From the cell containing the given text, extract its center point as (x, y) coordinate. 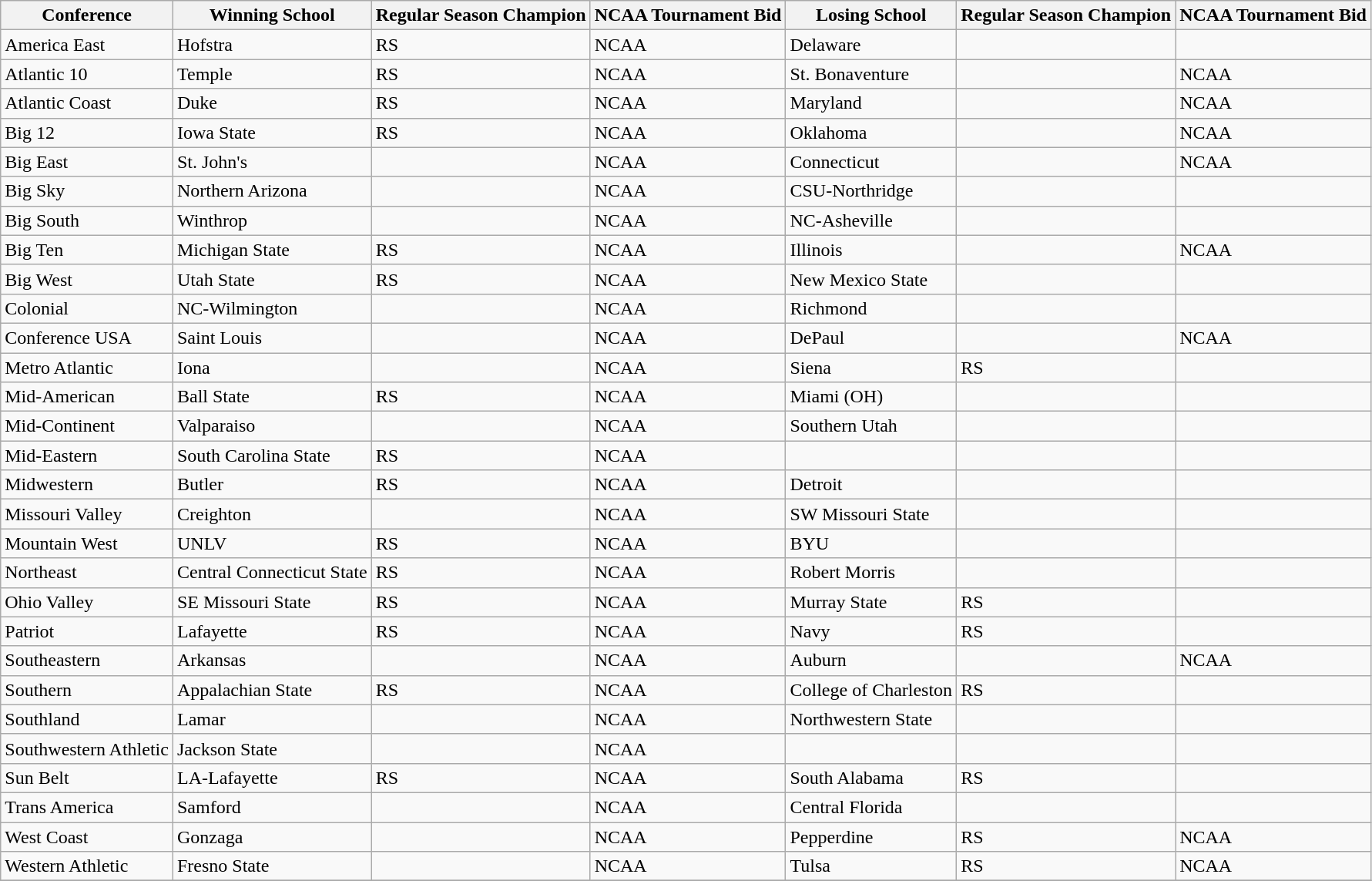
Navy (871, 631)
Siena (871, 368)
LA-Lafayette (272, 778)
Big West (87, 279)
Pepperdine (871, 836)
Midwestern (87, 485)
Detroit (871, 485)
St. John's (272, 162)
Big East (87, 162)
Duke (272, 103)
Delaware (871, 45)
Hofstra (272, 45)
Maryland (871, 103)
Metro Atlantic (87, 368)
Northwestern State (871, 719)
Saint Louis (272, 338)
Losing School (871, 15)
St. Bonaventure (871, 74)
West Coast (87, 836)
Northern Arizona (272, 191)
Auburn (871, 661)
Valparaiso (272, 426)
Big South (87, 220)
Ball State (272, 397)
Fresno State (272, 866)
Utah State (272, 279)
Southland (87, 719)
Atlantic Coast (87, 103)
Southern (87, 690)
Butler (272, 485)
Mid-American (87, 397)
Atlantic 10 (87, 74)
Conference (87, 15)
Temple (272, 74)
BYU (871, 543)
Murray State (871, 602)
Lafayette (272, 631)
Missouri Valley (87, 514)
Creighton (272, 514)
America East (87, 45)
Michigan State (272, 250)
Mid-Eastern (87, 456)
Patriot (87, 631)
Central Connecticut State (272, 573)
Samford (272, 807)
Big Sky (87, 191)
Mid-Continent (87, 426)
DePaul (871, 338)
NC-Asheville (871, 220)
South Carolina State (272, 456)
College of Charleston (871, 690)
Ohio Valley (87, 602)
Richmond (871, 308)
Mountain West (87, 543)
Connecticut (871, 162)
Southeastern (87, 661)
Iowa State (272, 133)
Colonial (87, 308)
Arkansas (272, 661)
Illinois (871, 250)
Big 12 (87, 133)
Sun Belt (87, 778)
Central Florida (871, 807)
Iona (272, 368)
Gonzaga (272, 836)
Southern Utah (871, 426)
Appalachian State (272, 690)
Miami (OH) (871, 397)
Tulsa (871, 866)
Winning School (272, 15)
Conference USA (87, 338)
SE Missouri State (272, 602)
Big Ten (87, 250)
Southwestern Athletic (87, 748)
NC-Wilmington (272, 308)
Oklahoma (871, 133)
New Mexico State (871, 279)
Jackson State (272, 748)
Winthrop (272, 220)
UNLV (272, 543)
Northeast (87, 573)
Western Athletic (87, 866)
Trans America (87, 807)
SW Missouri State (871, 514)
South Alabama (871, 778)
Robert Morris (871, 573)
Lamar (272, 719)
CSU-Northridge (871, 191)
